Search for the cell housing the specified text and yield its (x, y) center coordinate. 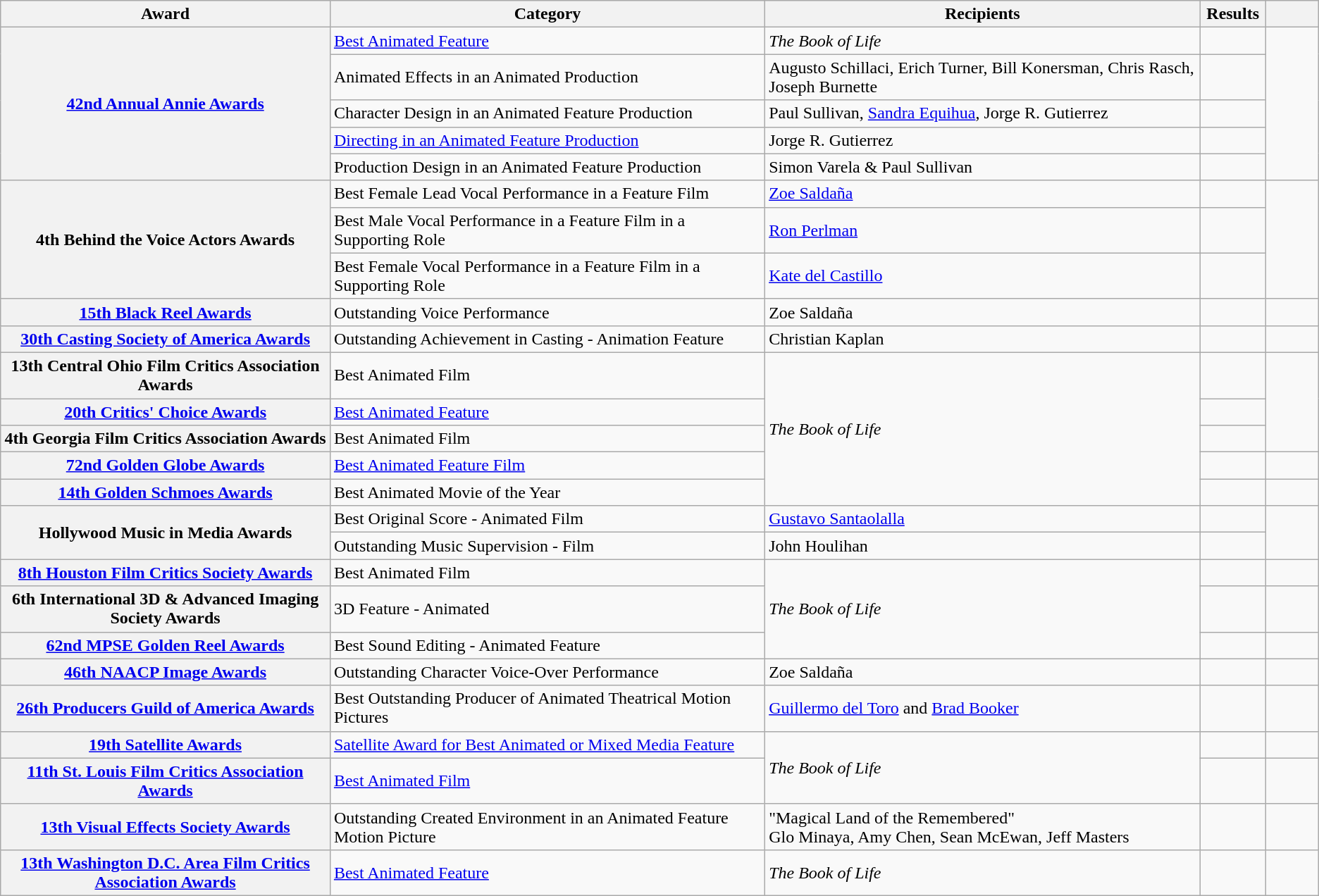
30th Casting Society of America Awards (166, 339)
46th NAACP Image Awards (166, 672)
John Houlihan (982, 546)
Best Sound Editing - Animated Feature (547, 645)
Animated Effects in an Animated Production (547, 77)
Outstanding Character Voice-Over Performance (547, 672)
13th Visual Effects Society Awards (166, 827)
6th International 3D & Advanced Imaging Society Awards (166, 609)
Best Animated Movie of the Year (547, 492)
72nd Golden Globe Awards (166, 466)
11th St. Louis Film Critics Association Awards (166, 780)
4th Behind the Voice Actors Awards (166, 239)
15th Black Reel Awards (166, 312)
3D Feature - Animated (547, 609)
Kate del Castillo (982, 276)
"Magical Land of the Remembered"Glo Minaya, Amy Chen, Sean McEwan, Jeff Masters (982, 827)
Directing in an Animated Feature Production (547, 140)
42nd Annual Annie Awards (166, 104)
8th Houston Film Critics Society Awards (166, 573)
Simon Varela & Paul Sullivan (982, 167)
Outstanding Voice Performance (547, 312)
Production Design in an Animated Feature Production (547, 167)
Outstanding Created Environment in an Animated Feature Motion Picture (547, 827)
Results (1233, 14)
62nd MPSE Golden Reel Awards (166, 645)
Best Outstanding Producer of Animated Theatrical Motion Pictures (547, 709)
Award (166, 14)
Best Female Vocal Performance in a Feature Film in a Supporting Role (547, 276)
26th Producers Guild of America Awards (166, 709)
Satellite Award for Best Animated or Mixed Media Feature (547, 745)
Ron Perlman (982, 230)
Best Male Vocal Performance in a Feature Film in a Supporting Role (547, 230)
Best Original Score - Animated Film (547, 519)
Outstanding Achievement in Casting - Animation Feature (547, 339)
13th Washington D.C. Area Film Critics Association Awards (166, 872)
Christian Kaplan (982, 339)
14th Golden Schmoes Awards (166, 492)
Best Animated Feature Film (547, 466)
13th Central Ohio Film Critics Association Awards (166, 375)
Outstanding Music Supervision - Film (547, 546)
Guillermo del Toro and Brad Booker (982, 709)
Best Female Lead Vocal Performance in a Feature Film (547, 194)
Hollywood Music in Media Awards (166, 533)
Character Design in an Animated Feature Production (547, 113)
Recipients (982, 14)
Paul Sullivan, Sandra Equihua, Jorge R. Gutierrez (982, 113)
19th Satellite Awards (166, 745)
Jorge R. Gutierrez (982, 140)
4th Georgia Film Critics Association Awards (166, 439)
Augusto Schillaci, Erich Turner, Bill Konersman, Chris Rasch, Joseph Burnette (982, 77)
Gustavo Santaolalla (982, 519)
20th Critics' Choice Awards (166, 412)
Category (547, 14)
